Search for the cell housing the specified text and yield its [X, Y] center coordinate. 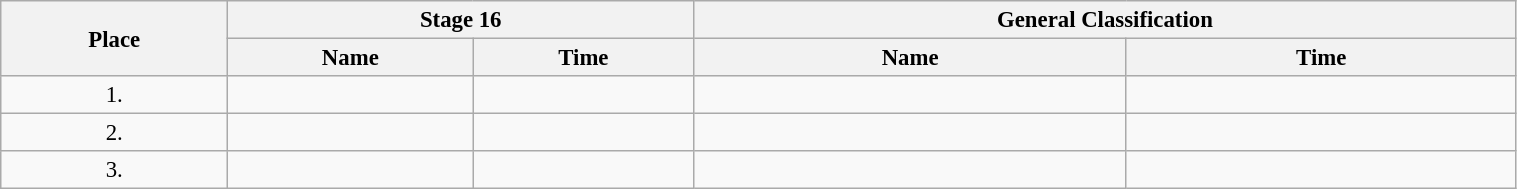
1. [114, 95]
Stage 16 [461, 20]
2. [114, 133]
General Classification [1105, 20]
Place [114, 38]
3. [114, 170]
